Extract the [X, Y] coordinate from the center of the cell holding the provided text.  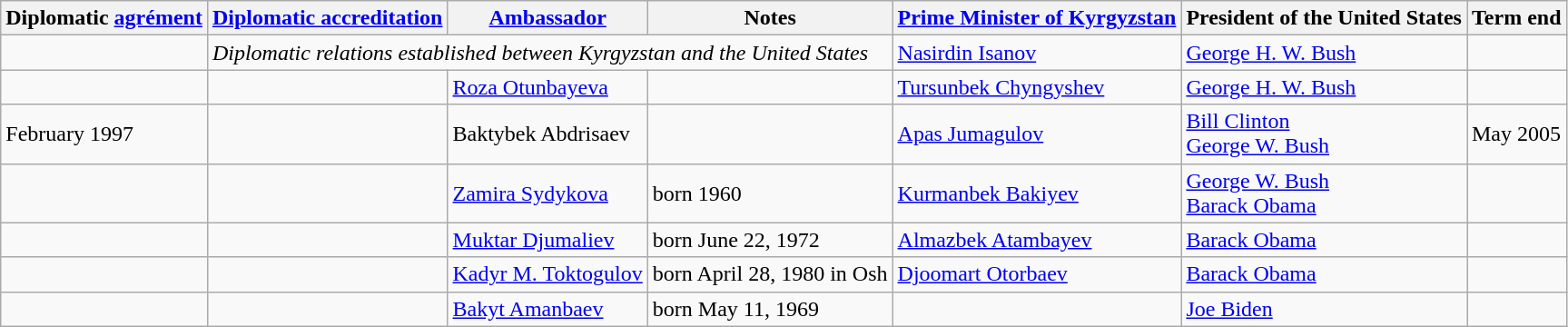
Zamira Sydykova [547, 193]
Almazbek Atambayev [1037, 240]
George W. BushBarack Obama [1324, 193]
Kurmanbek Bakiyev [1037, 193]
born May 11, 1969 [770, 309]
Joe Biden [1324, 309]
Diplomatic accreditation [327, 18]
Term end [1517, 18]
Prime Minister of Kyrgyzstan [1037, 18]
Roza Otunbayeva [547, 87]
Kadyr M. Toktogulov [547, 274]
Ambassador [547, 18]
Tursunbek Chyngyshev [1037, 87]
May 2005 [1517, 134]
Bill ClintonGeorge W. Bush [1324, 134]
Bakyt Amanbaev [547, 309]
Notes [770, 18]
Muktar Djumaliev [547, 240]
Diplomatic relations established between Kyrgyzstan and the United States [550, 53]
February 1997 [104, 134]
Baktybek Abdrisaev [547, 134]
Nasirdin Isanov [1037, 53]
born April 28, 1980 in Osh [770, 274]
born 1960 [770, 193]
Djoomart Otorbaev [1037, 274]
President of the United States [1324, 18]
Diplomatic agrément [104, 18]
born June 22, 1972 [770, 240]
Apas Jumagulov [1037, 134]
